For the text-containing cell, return its midpoint in (x, y) coordinate format. 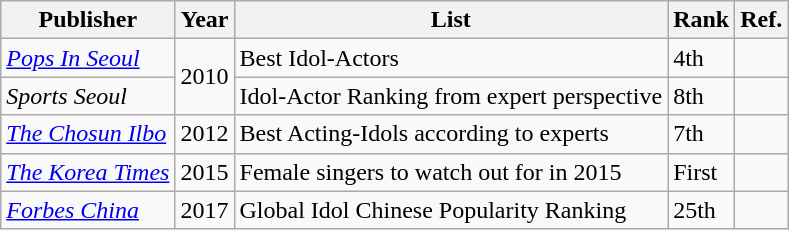
First (702, 172)
25th (702, 210)
The Chosun Ilbo (88, 134)
Female singers to watch out for in 2015 (451, 172)
Year (204, 20)
2010 (204, 77)
List (451, 20)
4th (702, 58)
Best Idol-Actors (451, 58)
Idol-Actor Ranking from expert perspective (451, 96)
The Korea Times (88, 172)
Pops In Seoul (88, 58)
2012 (204, 134)
Publisher (88, 20)
Ref. (762, 20)
2015 (204, 172)
Sports Seoul (88, 96)
7th (702, 134)
8th (702, 96)
Best Acting-Idols according to experts (451, 134)
2017 (204, 210)
Forbes China (88, 210)
Global Idol Chinese Popularity Ranking (451, 210)
Rank (702, 20)
